Identify which cell holds the provided text, then report its (X, Y) central coordinate. 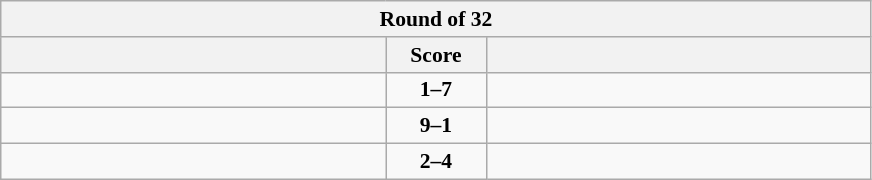
9–1 (436, 126)
1–7 (436, 90)
2–4 (436, 162)
Score (436, 55)
Round of 32 (436, 19)
